Output the [x, y] coordinate of the center of the cell containing the given text.  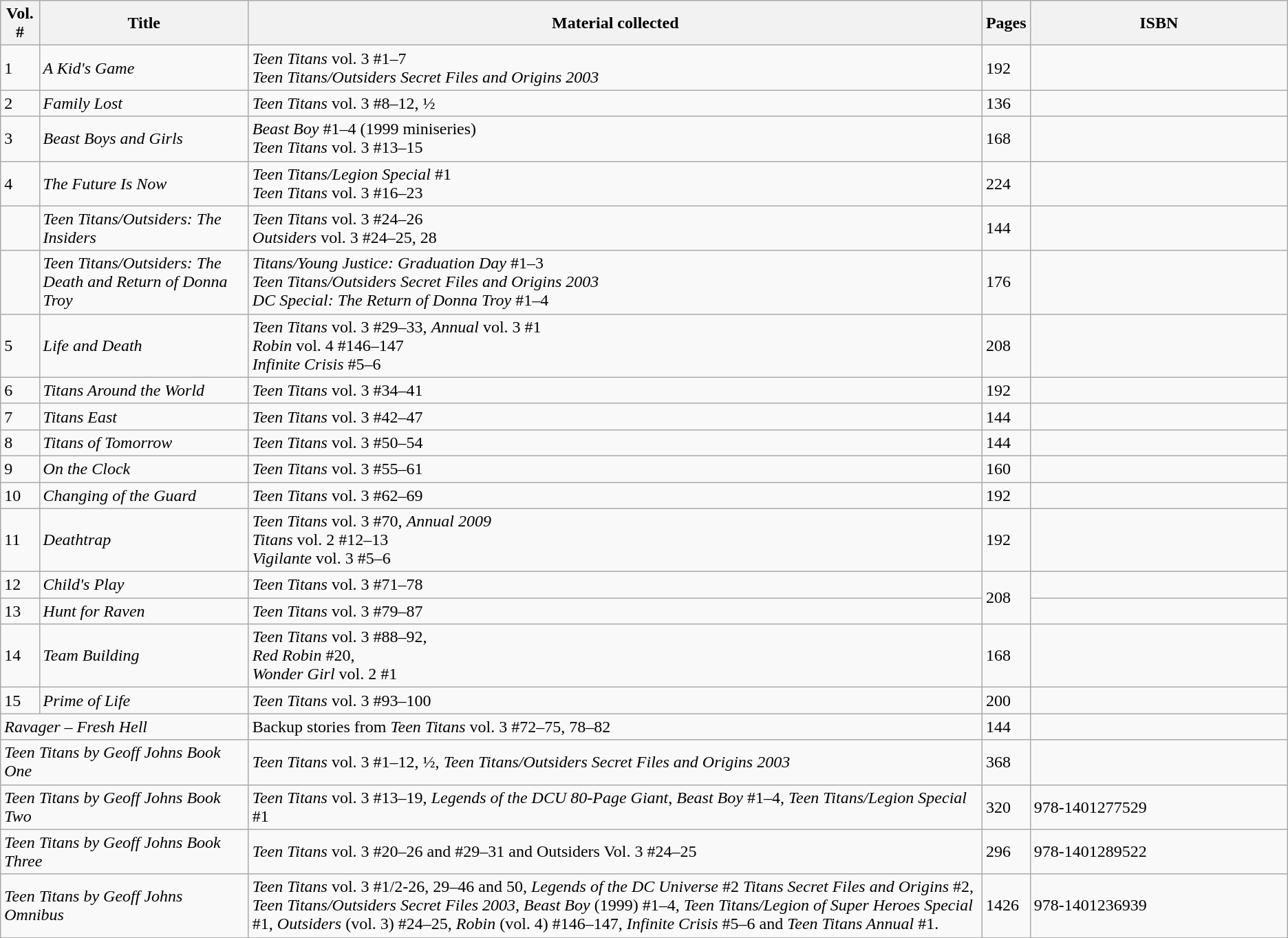
Titans of Tomorrow [144, 443]
Teen Titans vol. 3 #79–87 [615, 611]
9 [20, 469]
Teen Titans vol. 3 #34–41 [615, 390]
Teen Titans vol. 3 #88–92,Red Robin #20,Wonder Girl vol. 2 #1 [615, 656]
Teen Titans vol. 3 #42–47 [615, 416]
Deathtrap [144, 540]
10 [20, 495]
296 [1006, 852]
Hunt for Raven [144, 611]
A Kid's Game [144, 67]
Beast Boy #1–4 (1999 miniseries)Teen Titans vol. 3 #13–15 [615, 139]
Backup stories from Teen Titans vol. 3 #72–75, 78–82 [615, 727]
176 [1006, 282]
978-1401289522 [1159, 852]
Changing of the Guard [144, 495]
Teen Titans vol. 3 #71–78 [615, 585]
Ravager – Fresh Hell [125, 727]
Teen Titans vol. 3 #29–33, Annual vol. 3 #1Robin vol. 4 #146–147Infinite Crisis #5–6 [615, 345]
Teen Titans vol. 3 #1–7Teen Titans/Outsiders Secret Files and Origins 2003 [615, 67]
2 [20, 103]
Title [144, 23]
Beast Boys and Girls [144, 139]
Teen Titans vol. 3 #13–19, Legends of the DCU 80-Page Giant, Beast Boy #1–4, Teen Titans/Legion Special #1 [615, 807]
Titans/Young Justice: Graduation Day #1–3Teen Titans/Outsiders Secret Files and Origins 2003DC Special: The Return of Donna Troy #1–4 [615, 282]
Teen Titans vol. 3 #50–54 [615, 443]
Teen Titans/Outsiders: The Death and Return of Donna Troy [144, 282]
Teen Titans vol. 3 #24–26Outsiders vol. 3 #24–25, 28 [615, 228]
Teen Titans vol. 3 #20–26 and #29–31 and Outsiders Vol. 3 #24–25 [615, 852]
Titans Around the World [144, 390]
1 [20, 67]
Pages [1006, 23]
224 [1006, 183]
368 [1006, 763]
The Future Is Now [144, 183]
Teen Titans/Legion Special #1Teen Titans vol. 3 #16–23 [615, 183]
200 [1006, 701]
Vol. # [20, 23]
Team Building [144, 656]
Child's Play [144, 585]
320 [1006, 807]
6 [20, 390]
978-1401277529 [1159, 807]
Teen Titans/Outsiders: The Insiders [144, 228]
136 [1006, 103]
13 [20, 611]
Material collected [615, 23]
3 [20, 139]
7 [20, 416]
Teen Titans vol. 3 #70, Annual 2009Titans vol. 2 #12–13Vigilante vol. 3 #5–6 [615, 540]
8 [20, 443]
12 [20, 585]
5 [20, 345]
15 [20, 701]
Family Lost [144, 103]
Teen Titans vol. 3 #62–69 [615, 495]
On the Clock [144, 469]
1426 [1006, 906]
Teen Titans vol. 3 #1–12, ½, Teen Titans/Outsiders Secret Files and Origins 2003 [615, 763]
Teen Titans by Geoff Johns Omnibus [125, 906]
ISBN [1159, 23]
14 [20, 656]
Prime of Life [144, 701]
Teen Titans vol. 3 #55–61 [615, 469]
Life and Death [144, 345]
Teen Titans by Geoff Johns Book Three [125, 852]
Teen Titans by Geoff Johns Book Two [125, 807]
Teen Titans vol. 3 #8–12, ½ [615, 103]
11 [20, 540]
Titans East [144, 416]
4 [20, 183]
160 [1006, 469]
Teen Titans vol. 3 #93–100 [615, 701]
Teen Titans by Geoff Johns Book One [125, 763]
978-1401236939 [1159, 906]
